Locate the cell with the specified text and output its (X, Y) center coordinate. 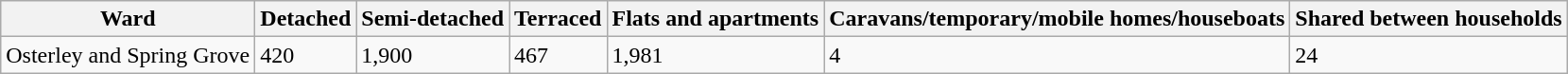
Semi-detached (433, 19)
1,981 (715, 55)
Shared between households (1429, 19)
Osterley and Spring Grove (129, 55)
Caravans/temporary/mobile homes/houseboats (1057, 19)
Ward (129, 19)
467 (558, 55)
Terraced (558, 19)
Detached (306, 19)
420 (306, 55)
24 (1429, 55)
1,900 (433, 55)
4 (1057, 55)
Flats and apartments (715, 19)
